Return [x, y] of the center of cell containing provided text 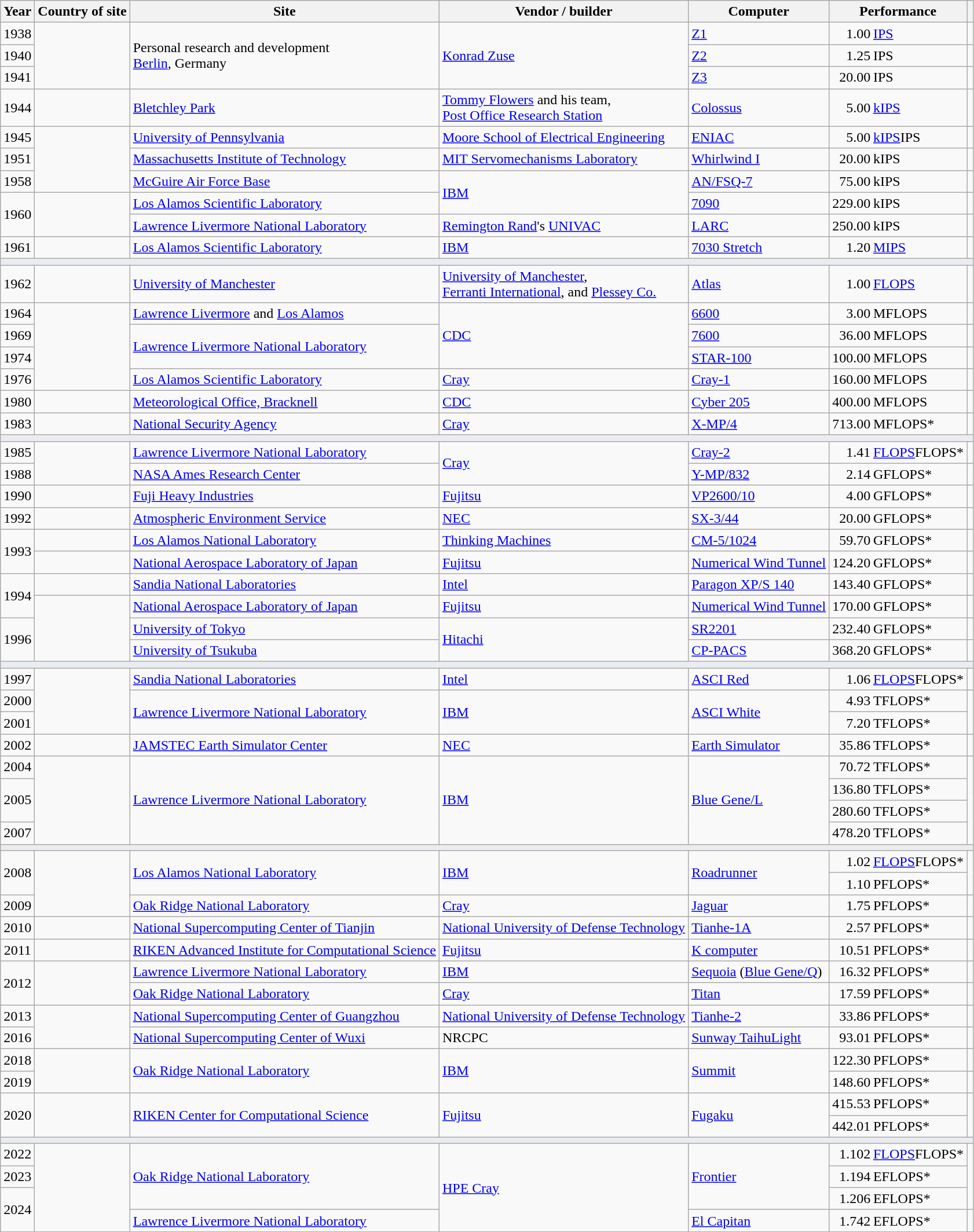
STAR-100 [759, 358]
415.53 [850, 1104]
75.00 [850, 181]
SR2201 [759, 628]
2009 [17, 905]
Y-MP/832 [759, 474]
122.30 [850, 1060]
CP-PACS [759, 651]
368.20 [850, 651]
X-MP/4 [759, 424]
2002 [17, 745]
VP2600/10 [759, 496]
36.00 [850, 336]
National Supercomputing Center of Tianjin [284, 927]
1962 [17, 284]
Tommy Flowers and his team,Post Office Research Station [563, 108]
Cray-2 [759, 452]
1941 [17, 78]
1988 [17, 474]
1.102 [850, 1154]
1938 [17, 34]
1969 [17, 336]
NASA Ames Research Center [284, 474]
1983 [17, 424]
Roadrunner [759, 872]
7.20 [850, 723]
University of Tsukuba [284, 651]
2020 [17, 1115]
2.57 [850, 927]
2011 [17, 950]
Country of site [82, 12]
59.70 [850, 540]
124.20 [850, 562]
Titan [759, 994]
1.194 [850, 1176]
Hitachi [563, 639]
Performance [898, 12]
University of Manchester [284, 284]
1958 [17, 181]
2024 [17, 1209]
University of Manchester,Ferranti International, and Plessey Co. [563, 284]
1.41 [850, 452]
Paragon XP/S 140 [759, 584]
Atmospheric Environment Service [284, 518]
1951 [17, 159]
Massachusetts Institute of Technology [284, 159]
Bletchley Park [284, 108]
2007 [17, 833]
LARC [759, 225]
2019 [17, 1082]
1.742 [850, 1220]
2008 [17, 872]
250.00 [850, 225]
Sequoia (Blue Gene/Q) [759, 972]
National Supercomputing Center of Guangzhou [284, 1016]
4.93 [850, 701]
1992 [17, 518]
1940 [17, 56]
1.02 [850, 861]
2013 [17, 1016]
1994 [17, 595]
Tianhe-2 [759, 1016]
El Capitan [759, 1220]
K computer [759, 950]
1997 [17, 679]
1990 [17, 496]
7090 [759, 203]
1.06 [850, 679]
Z1 [759, 34]
7600 [759, 336]
Fugaku [759, 1115]
2022 [17, 1154]
33.86 [850, 1016]
1985 [17, 452]
Lawrence Livermore and Los Alamos [284, 314]
NRCPC [563, 1038]
17.59 [850, 994]
2001 [17, 723]
MIPS [918, 247]
Frontier [759, 1176]
RIKEN Advanced Institute for Computational Science [284, 950]
National Security Agency [284, 424]
kIPSIPS [918, 137]
2023 [17, 1176]
McGuire Air Force Base [284, 181]
2005 [17, 800]
Remington Rand's UNIVAC [563, 225]
2016 [17, 1038]
Personal research and developmentBerlin, Germany [284, 56]
Atlas [759, 284]
2000 [17, 701]
1976 [17, 380]
1.75 [850, 905]
SX-3/44 [759, 518]
1.10 [850, 883]
160.00 [850, 380]
16.32 [850, 972]
National Supercomputing Center of Wuxi [284, 1038]
35.86 [850, 745]
Z3 [759, 78]
AN/FSQ-7 [759, 181]
2010 [17, 927]
143.40 [850, 584]
1944 [17, 108]
232.40 [850, 628]
1964 [17, 314]
Tianhe-1A [759, 927]
Year [17, 12]
1.206 [850, 1198]
Computer [759, 12]
Sunway TaihuLight [759, 1038]
Jaguar [759, 905]
Fuji Heavy Industries [284, 496]
Colossus [759, 108]
Blue Gene/L [759, 800]
400.00 [850, 402]
6600 [759, 314]
442.01 [850, 1126]
1993 [17, 551]
148.60 [850, 1082]
3.00 [850, 314]
170.00 [850, 606]
Thinking Machines [563, 540]
478.20 [850, 833]
HPE Cray [563, 1187]
2004 [17, 767]
University of Tokyo [284, 628]
ASCI White [759, 712]
Site [284, 12]
1980 [17, 402]
1945 [17, 137]
713.00 [850, 424]
CM-5/1024 [759, 540]
ASCI Red [759, 679]
Konrad Zuse [563, 56]
1.25 [850, 56]
1996 [17, 639]
RIKEN Center for Computational Science [284, 1115]
Vendor / builder [563, 12]
1.20 [850, 247]
Summit [759, 1071]
ENIAC [759, 137]
Whirlwind I [759, 159]
7030 Stretch [759, 247]
Earth Simulator [759, 745]
MFLOPS* [918, 424]
280.60 [850, 811]
4.00 [850, 496]
93.01 [850, 1038]
Meteorological Office, Bracknell [284, 402]
136.80 [850, 789]
2.14 [850, 474]
Z2 [759, 56]
229.00 [850, 203]
1974 [17, 358]
70.72 [850, 767]
100.00 [850, 358]
1961 [17, 247]
University of Pennsylvania [284, 137]
10.51 [850, 950]
Moore School of Electrical Engineering [563, 137]
MIT Servomechanisms Laboratory [563, 159]
Cray-1 [759, 380]
1960 [17, 214]
FLOPS [918, 284]
2012 [17, 983]
Cyber 205 [759, 402]
2018 [17, 1060]
JAMSTEC Earth Simulator Center [284, 745]
